Detect which cell encompasses the target text, then output its [x, y] center coordinate. 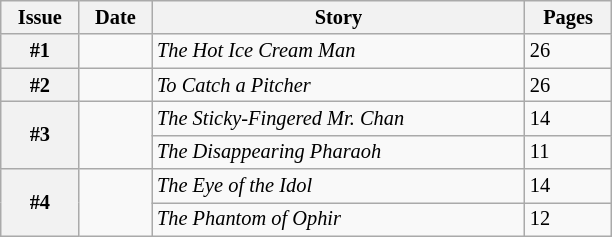
#3 [40, 134]
The Phantom of Ophir [338, 219]
To Catch a Pitcher [338, 85]
The Disappearing Pharaoh [338, 152]
Issue [40, 17]
Date [116, 17]
Story [338, 17]
11 [568, 152]
#1 [40, 51]
#4 [40, 202]
The Eye of the Idol [338, 186]
Pages [568, 17]
#2 [40, 85]
12 [568, 219]
The Sticky-Fingered Mr. Chan [338, 118]
The Hot Ice Cream Man [338, 51]
